Identify which cell holds the provided text, then report its [x, y] central coordinate. 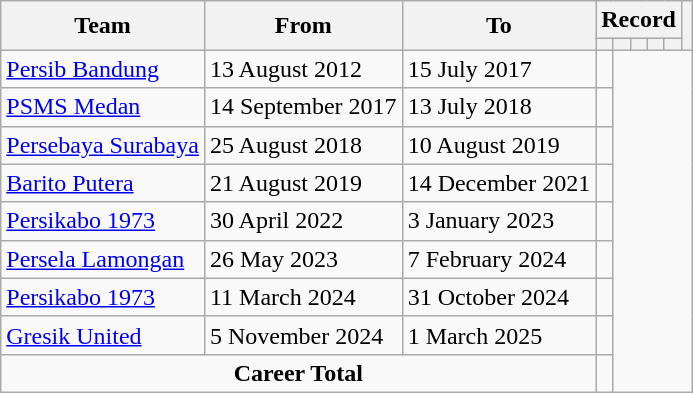
Gresik United [103, 335]
15 July 2017 [499, 69]
14 December 2021 [499, 183]
Team [103, 26]
11 March 2024 [303, 297]
Persib Bandung [103, 69]
21 August 2019 [303, 183]
13 August 2012 [303, 69]
30 April 2022 [303, 221]
PSMS Medan [103, 107]
25 August 2018 [303, 145]
Record [639, 20]
7 February 2024 [499, 259]
10 August 2019 [499, 145]
1 March 2025 [499, 335]
From [303, 26]
3 January 2023 [499, 221]
31 October 2024 [499, 297]
Barito Putera [103, 183]
Career Total [298, 373]
14 September 2017 [303, 107]
26 May 2023 [303, 259]
To [499, 26]
Persela Lamongan [103, 259]
Persebaya Surabaya [103, 145]
13 July 2018 [499, 107]
5 November 2024 [303, 335]
